Output the (x, y) coordinate of the center of the cell containing the given text.  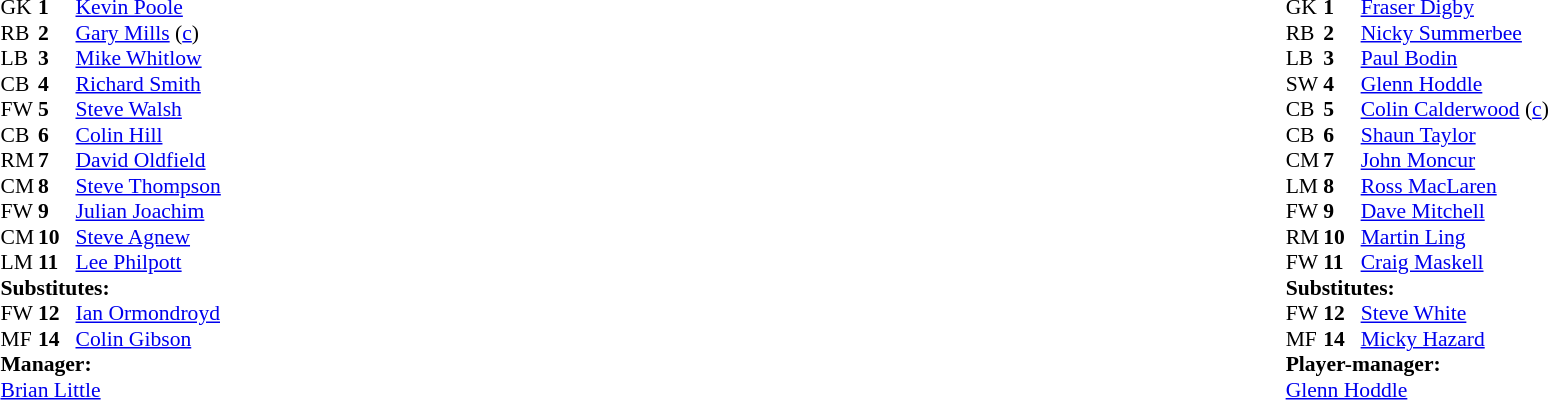
Julian Joachim (148, 211)
Colin Gibson (148, 339)
SW (1305, 84)
Steve Agnew (148, 237)
Manager: (110, 365)
Mike Whitlow (148, 59)
Lee Philpott (148, 263)
Ian Ormondroyd (148, 313)
Substitutes: (110, 288)
Steve Walsh (148, 109)
Richard Smith (148, 84)
Gary Mills (c) (148, 33)
Colin Hill (148, 135)
David Oldfield (148, 161)
Steve Thompson (148, 186)
